Find where the given text appears and provide that cell's center as (X, Y) coordinate. 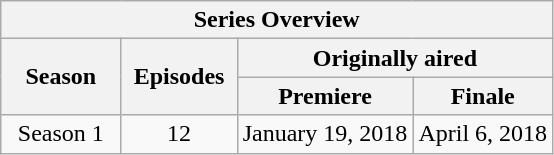
Finale (483, 96)
Series Overview (277, 20)
Premiere (325, 96)
12 (179, 134)
Season (61, 77)
January 19, 2018 (325, 134)
April 6, 2018 (483, 134)
Episodes (179, 77)
Originally aired (394, 58)
Season 1 (61, 134)
